Identify which cell holds the provided text, then report its (x, y) central coordinate. 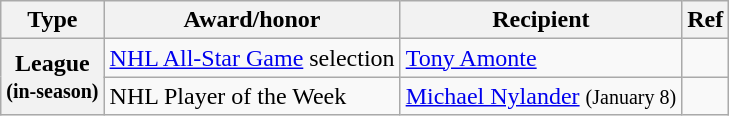
NHL All-Star Game selection (252, 58)
Michael Nylander (January 8) (540, 96)
Tony Amonte (540, 58)
Ref (706, 20)
Type (52, 20)
Recipient (540, 20)
Award/honor (252, 20)
League(in-season) (52, 77)
NHL Player of the Week (252, 96)
